Return the [x, y] coordinate for the center point of the cell that contains the specified text.  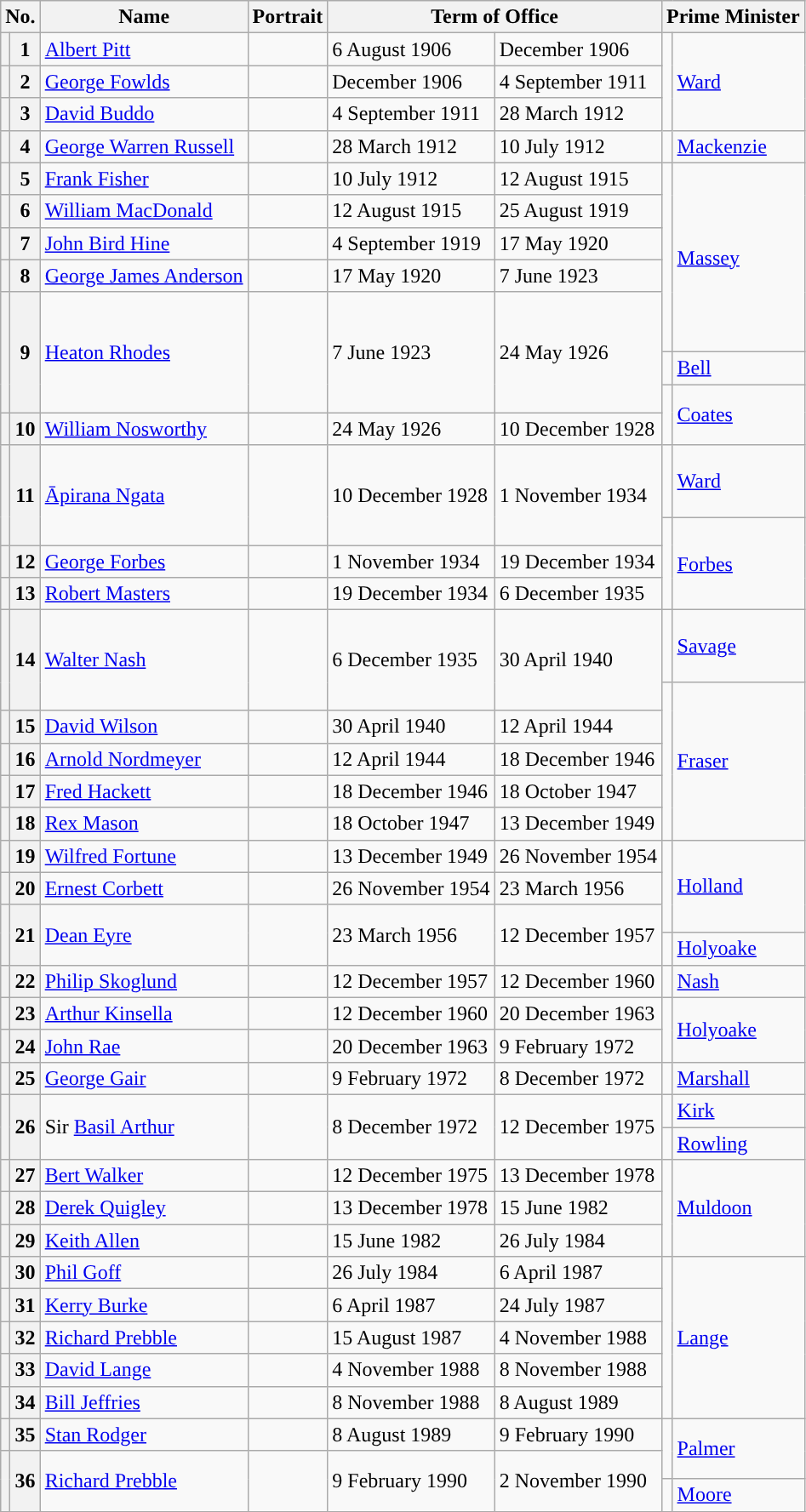
Bell [739, 368]
William Nosworthy [144, 428]
5 [26, 179]
Portrait [288, 17]
Massey [739, 257]
George Forbes [144, 562]
Mackenzie [739, 146]
Dean Eyre [144, 934]
David Buddo [144, 114]
24 [26, 1046]
No. [20, 17]
Keith Allen [144, 1241]
Fraser [739, 761]
George Fowlds [144, 82]
26 [26, 1127]
Savage [739, 647]
Āpirana Ngata [144, 495]
Prime Minister [733, 17]
15 August 1987 [411, 1338]
Kirk [739, 1110]
12 [26, 562]
Stan Rodger [144, 1435]
16 [26, 759]
Marshall [739, 1078]
Frank Fisher [144, 179]
George James Anderson [144, 276]
Rowling [739, 1143]
32 [26, 1338]
Fred Hackett [144, 791]
34 [26, 1402]
David Lange [144, 1370]
6 August 1906 [411, 49]
Muldoon [739, 1208]
2 [26, 82]
Kerry Burke [144, 1305]
Sir Basil Arthur [144, 1127]
17 [26, 791]
2 November 1990 [578, 1481]
Phil Goff [144, 1273]
19 [26, 856]
22 [26, 981]
20 [26, 888]
4 September 1919 [411, 243]
Rex Mason [144, 824]
3 [26, 114]
Bert Walker [144, 1176]
John Rae [144, 1046]
6 [26, 211]
36 [26, 1481]
25 August 1919 [578, 211]
Arnold Nordmeyer [144, 759]
10 [26, 428]
27 [26, 1176]
Wilfred Fortune [144, 856]
Name [144, 17]
David Wilson [144, 727]
George Warren Russell [144, 146]
14 [26, 660]
Philip Skoglund [144, 981]
35 [26, 1435]
21 [26, 934]
Term of Office [495, 17]
Ernest Corbett [144, 888]
Derek Quigley [144, 1208]
25 [26, 1078]
Lange [739, 1338]
John Bird Hine [144, 243]
15 [26, 727]
George Gair [144, 1078]
18 [26, 824]
23 [26, 1013]
4 [26, 146]
11 [26, 495]
Forbes [739, 563]
Albert Pitt [144, 49]
Coates [739, 415]
29 [26, 1241]
28 [26, 1208]
13 [26, 594]
Walter Nash [144, 660]
Nash [739, 981]
Heaton Rhodes [144, 352]
Robert Masters [144, 594]
Holland [739, 887]
1 [26, 49]
William MacDonald [144, 211]
9 [26, 352]
Palmer [739, 1448]
Bill Jeffries [144, 1402]
31 [26, 1305]
Arthur Kinsella [144, 1013]
33 [26, 1370]
Moore [739, 1495]
7 [26, 243]
8 [26, 276]
30 [26, 1273]
24 July 1987 [578, 1305]
